Capture the cell that displays the provided text and extract its (X, Y) central coordinate. 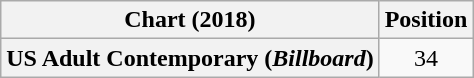
US Adult Contemporary (Billboard) (190, 58)
Chart (2018) (190, 20)
Position (426, 20)
34 (426, 58)
